Return (x, y) of the center of cell containing provided text 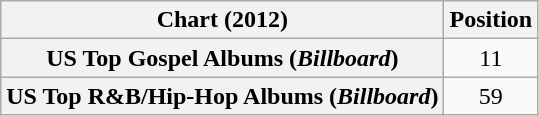
59 (491, 96)
Position (491, 20)
US Top R&B/Hip-Hop Albums (Billboard) (222, 96)
US Top Gospel Albums (Billboard) (222, 58)
11 (491, 58)
Chart (2012) (222, 20)
